For the text-containing cell, return its midpoint in [X, Y] coordinate format. 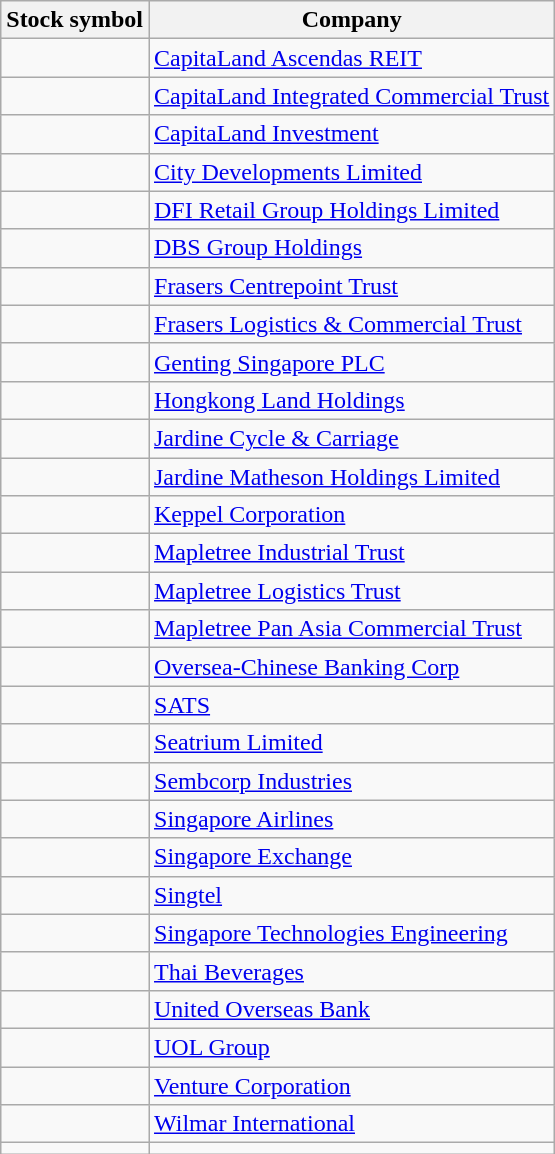
Wilmar International [351, 1124]
Mapletree Logistics Trust [351, 591]
Jardine Cycle & Carriage [351, 438]
Seatrium Limited [351, 743]
Keppel Corporation [351, 515]
UOL Group [351, 1047]
Company [351, 20]
Stock symbol [75, 20]
Sembcorp Industries [351, 781]
Genting Singapore PLC [351, 362]
CapitaLand Investment [351, 134]
Frasers Logistics & Commercial Trust [351, 324]
Singapore Airlines [351, 819]
DBS Group Holdings [351, 248]
Oversea-Chinese Banking Corp [351, 667]
Thai Beverages [351, 971]
SATS [351, 705]
City Developments Limited [351, 172]
Singapore Exchange [351, 857]
Venture Corporation [351, 1085]
Mapletree Industrial Trust [351, 553]
United Overseas Bank [351, 1009]
Hongkong Land Holdings [351, 400]
Singapore Technologies Engineering [351, 933]
Singtel [351, 895]
DFI Retail Group Holdings Limited [351, 210]
Jardine Matheson Holdings Limited [351, 477]
Frasers Centrepoint Trust [351, 286]
CapitaLand Ascendas REIT [351, 58]
CapitaLand Integrated Commercial Trust [351, 96]
Mapletree Pan Asia Commercial Trust [351, 629]
